Pinpoint the cell where the given text exists, returning its [x, y] midpoint coordinate. 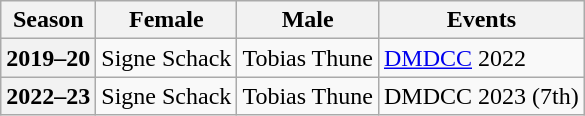
Season [48, 20]
DMDCC 2022 [481, 58]
2022–23 [48, 96]
Male [308, 20]
Events [481, 20]
Female [166, 20]
2019–20 [48, 58]
DMDCC 2023 (7th) [481, 96]
